For the text-containing cell, return its midpoint in [x, y] coordinate format. 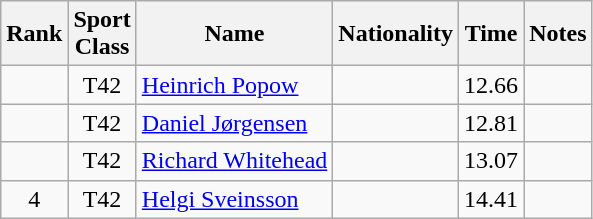
Name [234, 34]
Richard Whitehead [234, 161]
Daniel Jørgensen [234, 123]
12.81 [492, 123]
Nationality [396, 34]
SportClass [102, 34]
Rank [34, 34]
13.07 [492, 161]
Helgi Sveinsson [234, 199]
Time [492, 34]
4 [34, 199]
Heinrich Popow [234, 85]
12.66 [492, 85]
14.41 [492, 199]
Notes [558, 34]
